Find where the given text appears and provide that cell's center as [x, y] coordinate. 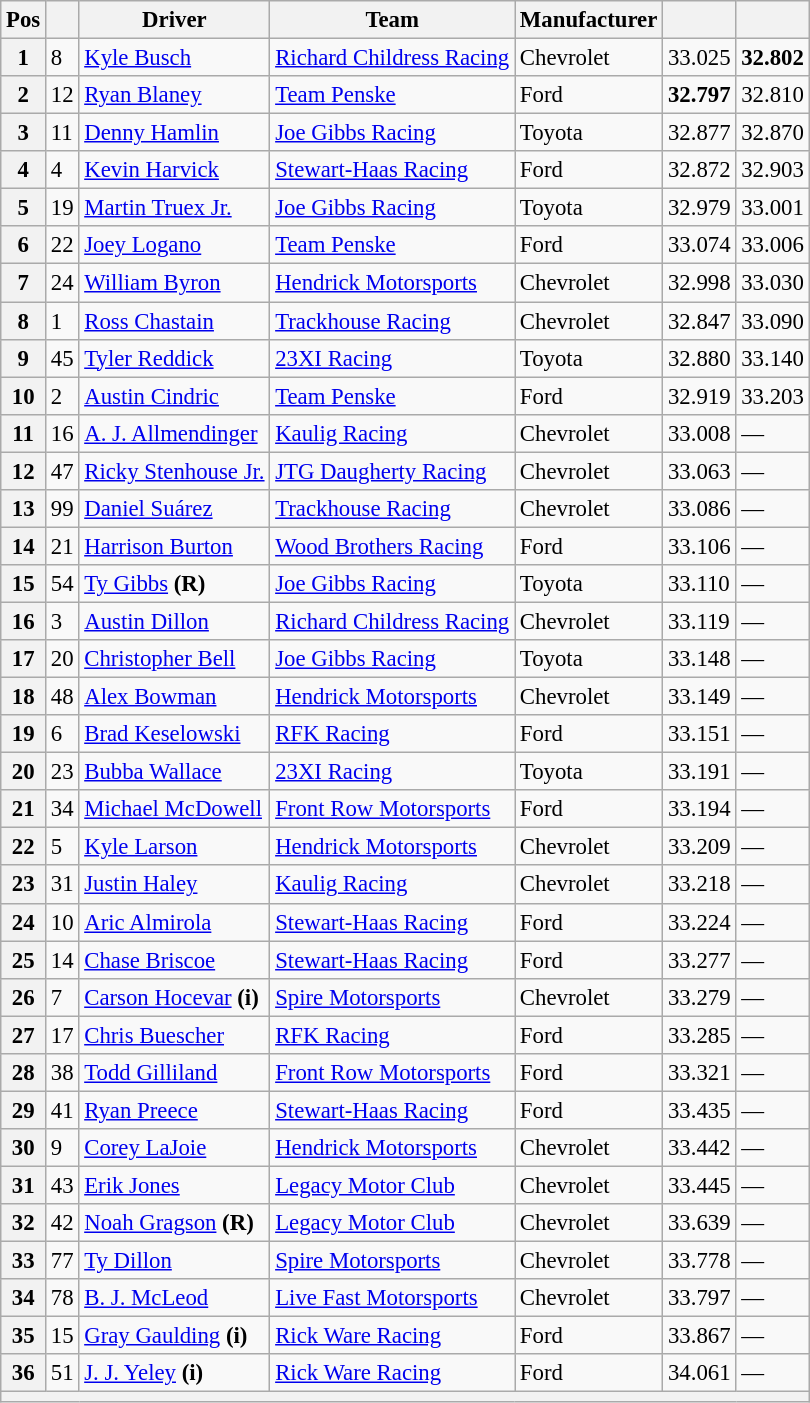
33.149 [700, 697]
J. J. Yeley (i) [174, 1373]
Live Fast Motorsports [392, 1298]
33.086 [700, 509]
Ty Dillon [174, 1261]
18 [24, 697]
Carson Hocevar (i) [174, 997]
32.998 [700, 283]
33.797 [700, 1298]
41 [62, 1110]
Kevin Harvick [174, 170]
Manufacturer [589, 20]
Tyler Reddick [174, 358]
33.030 [772, 283]
33.203 [772, 396]
Pos [24, 20]
47 [62, 471]
Erik Jones [174, 1185]
33.110 [700, 584]
33.008 [700, 433]
Kyle Larson [174, 847]
Ty Gibbs (R) [174, 584]
Daniel Suárez [174, 509]
33.224 [700, 922]
Ryan Preece [174, 1110]
Alex Bowman [174, 697]
32.802 [772, 58]
Ross Chastain [174, 321]
32.877 [700, 133]
33.074 [700, 245]
33.151 [700, 734]
Chase Briscoe [174, 960]
38 [62, 1073]
Driver [174, 20]
A. J. Allmendinger [174, 433]
26 [24, 997]
Martin Truex Jr. [174, 208]
42 [62, 1223]
43 [62, 1185]
33.639 [700, 1223]
Michael McDowell [174, 809]
33.209 [700, 847]
33.867 [700, 1336]
Chris Buescher [174, 1035]
33.191 [700, 772]
32.847 [700, 321]
33.006 [772, 245]
32.872 [700, 170]
33.119 [700, 621]
33.285 [700, 1035]
Christopher Bell [174, 659]
32.797 [700, 95]
77 [62, 1261]
32.979 [700, 208]
Gray Gaulding (i) [174, 1336]
33.025 [700, 58]
Ricky Stenhouse Jr. [174, 471]
32.810 [772, 95]
28 [24, 1073]
Team [392, 20]
32.870 [772, 133]
33.140 [772, 358]
27 [24, 1035]
99 [62, 509]
33.778 [700, 1261]
Noah Gragson (R) [174, 1223]
Todd Gilliland [174, 1073]
JTG Daugherty Racing [392, 471]
32 [24, 1223]
29 [24, 1110]
33.106 [700, 546]
33 [24, 1261]
Aric Almirola [174, 922]
54 [62, 584]
Austin Cindric [174, 396]
32.880 [700, 358]
35 [24, 1336]
33.442 [700, 1148]
33.194 [700, 809]
30 [24, 1148]
Kyle Busch [174, 58]
33.001 [772, 208]
Ryan Blaney [174, 95]
33.218 [700, 885]
36 [24, 1373]
51 [62, 1373]
34.061 [700, 1373]
Bubba Wallace [174, 772]
45 [62, 358]
33.277 [700, 960]
48 [62, 697]
33.435 [700, 1110]
13 [24, 509]
33.090 [772, 321]
33.148 [700, 659]
Justin Haley [174, 885]
William Byron [174, 283]
Wood Brothers Racing [392, 546]
32.903 [772, 170]
25 [24, 960]
B. J. McLeod [174, 1298]
Corey LaJoie [174, 1148]
33.063 [700, 471]
Denny Hamlin [174, 133]
33.321 [700, 1073]
Austin Dillon [174, 621]
Brad Keselowski [174, 734]
Joey Logano [174, 245]
Harrison Burton [174, 546]
32.919 [700, 396]
33.279 [700, 997]
78 [62, 1298]
33.445 [700, 1185]
